Locate the cell with the specified text and output its [X, Y] center coordinate. 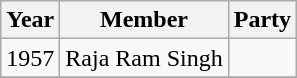
1957 [30, 58]
Year [30, 20]
Raja Ram Singh [144, 58]
Member [144, 20]
Party [262, 20]
